Return the (X, Y) coordinate for the center point of the cell that contains the specified text.  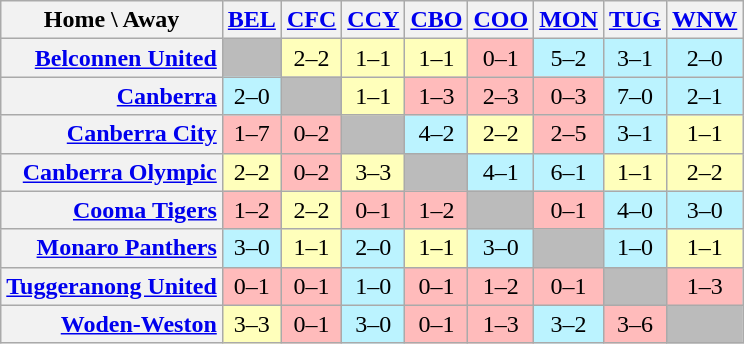
WNW (704, 20)
MON (569, 20)
4–2 (436, 134)
Tuggeranong United (112, 286)
COO (501, 20)
BEL (252, 20)
2–3 (501, 96)
5–2 (569, 58)
3–2 (569, 324)
7–0 (634, 96)
Home \ Away (112, 20)
1–7 (252, 134)
Cooma Tigers (112, 210)
Canberra (112, 96)
2–1 (704, 96)
3–6 (634, 324)
CFC (311, 20)
Woden-Weston (112, 324)
4–1 (501, 172)
CBO (436, 20)
6–1 (569, 172)
2–5 (569, 134)
CCY (374, 20)
Belconnen United (112, 58)
Canberra City (112, 134)
Canberra Olympic (112, 172)
TUG (634, 20)
0–3 (569, 96)
4–0 (634, 210)
Monaro Panthers (112, 248)
